Search for the cell housing the specified text and yield its (x, y) center coordinate. 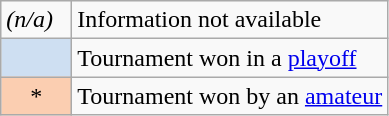
Information not available (230, 20)
Tournament won by an amateur (230, 96)
* (36, 96)
(n/a) (36, 20)
Tournament won in a playoff (230, 58)
